Detect which cell encompasses the target text, then output its [x, y] center coordinate. 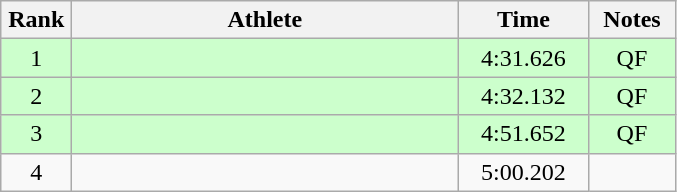
2 [36, 96]
4:51.652 [524, 134]
4 [36, 172]
Rank [36, 20]
Athlete [265, 20]
4:32.132 [524, 96]
Time [524, 20]
3 [36, 134]
Notes [632, 20]
5:00.202 [524, 172]
1 [36, 58]
4:31.626 [524, 58]
